Output the (x, y) coordinate of the center of the cell containing the given text.  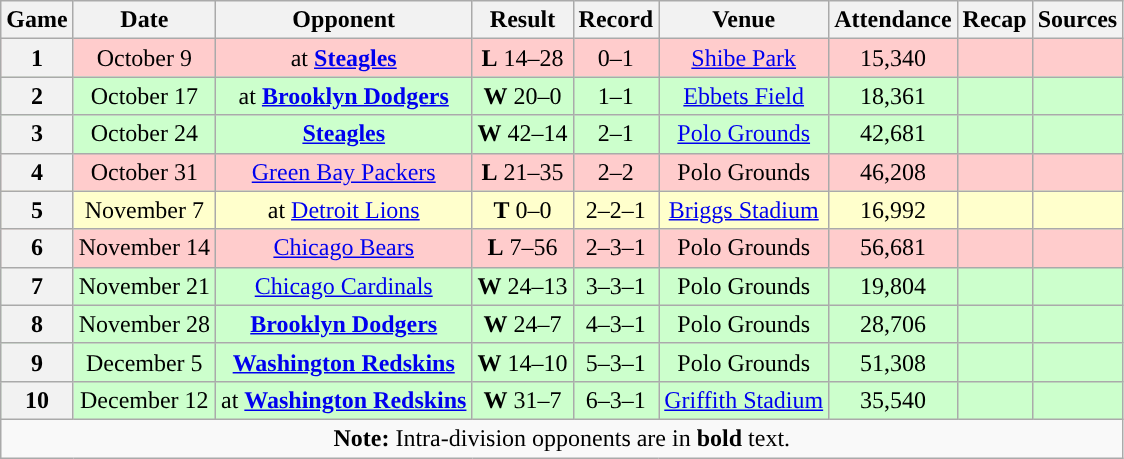
46,208 (893, 172)
Brooklyn Dodgers (343, 324)
Washington Redskins (343, 362)
December 5 (144, 362)
W 24–7 (522, 324)
Recap (994, 20)
at Detroit Lions (343, 210)
10 (37, 400)
Note: Intra-division opponents are in bold text. (562, 438)
at Washington Redskins (343, 400)
28,706 (893, 324)
L 7–56 (522, 248)
Briggs Stadium (744, 210)
0–1 (616, 58)
Sources (1078, 20)
W 20–0 (522, 96)
56,681 (893, 248)
2–2–1 (616, 210)
Chicago Bears (343, 248)
Record (616, 20)
November 7 (144, 210)
Opponent (343, 20)
Attendance (893, 20)
November 28 (144, 324)
5–3–1 (616, 362)
42,681 (893, 134)
Shibe Park (744, 58)
at Brooklyn Dodgers (343, 96)
November 21 (144, 286)
1 (37, 58)
18,361 (893, 96)
6–3–1 (616, 400)
2–1 (616, 134)
December 12 (144, 400)
W 24–13 (522, 286)
October 31 (144, 172)
19,804 (893, 286)
October 17 (144, 96)
Date (144, 20)
2–3–1 (616, 248)
L 14–28 (522, 58)
T 0–0 (522, 210)
Ebbets Field (744, 96)
W 14–10 (522, 362)
3–3–1 (616, 286)
Green Bay Packers (343, 172)
Steagles (343, 134)
November 14 (144, 248)
Result (522, 20)
3 (37, 134)
Griffith Stadium (744, 400)
15,340 (893, 58)
W 31–7 (522, 400)
1–1 (616, 96)
16,992 (893, 210)
at Steagles (343, 58)
4 (37, 172)
6 (37, 248)
W 42–14 (522, 134)
2 (37, 96)
35,540 (893, 400)
Game (37, 20)
8 (37, 324)
Venue (744, 20)
Chicago Cardinals (343, 286)
7 (37, 286)
9 (37, 362)
51,308 (893, 362)
4–3–1 (616, 324)
L 21–35 (522, 172)
5 (37, 210)
October 9 (144, 58)
2–2 (616, 172)
October 24 (144, 134)
